Search for the cell housing the specified text and yield its (x, y) center coordinate. 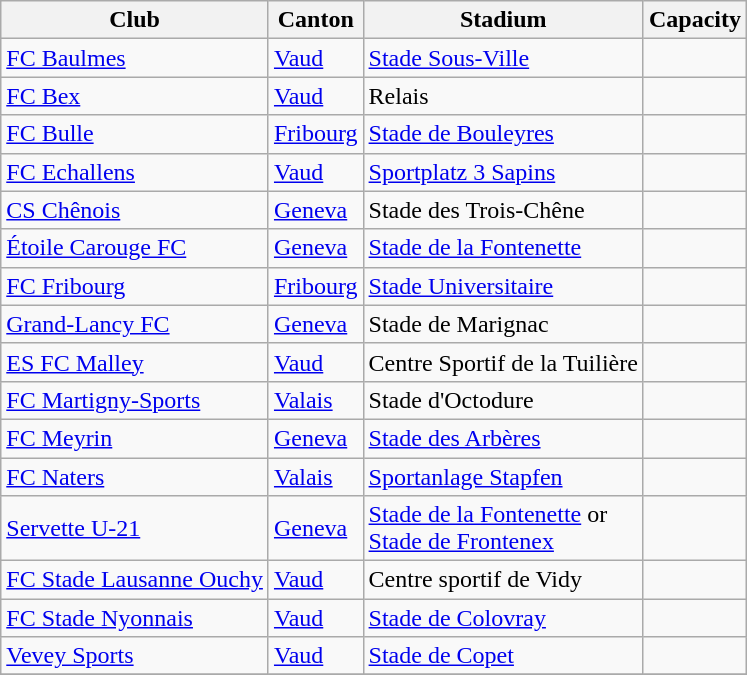
FC Baulmes (135, 58)
Relais (503, 96)
Sportanlage Stapfen (503, 477)
Étoile Carouge FC (135, 248)
FC Meyrin (135, 438)
Stade d'Octodure (503, 400)
Grand-Lancy FC (135, 324)
Capacity (694, 20)
Stade de la Fontenette (503, 248)
Stade des Arbères (503, 438)
Stade de la Fontenette orStade de Frontenex (503, 528)
CS Chênois (135, 210)
Stade de Colovray (503, 618)
Stadium (503, 20)
Stade des Trois-Chêne (503, 210)
FC Bex (135, 96)
Sportplatz 3 Sapins (503, 172)
FC Naters (135, 477)
FC Stade Nyonnais (135, 618)
FC Fribourg (135, 286)
FC Echallens (135, 172)
Canton (316, 20)
FC Martigny-Sports (135, 400)
Centre Sportif de la Tuilière (503, 362)
Club (135, 20)
FC Bulle (135, 134)
Centre sportif de Vidy (503, 580)
Stade de Marignac (503, 324)
Vevey Sports (135, 656)
FC Stade Lausanne Ouchy (135, 580)
Stade Universitaire (503, 286)
Stade Sous-Ville (503, 58)
ES FC Malley (135, 362)
Stade de Copet (503, 656)
Servette U-21 (135, 528)
Stade de Bouleyres (503, 134)
